Locate the cell with the specified text and output its [X, Y] center coordinate. 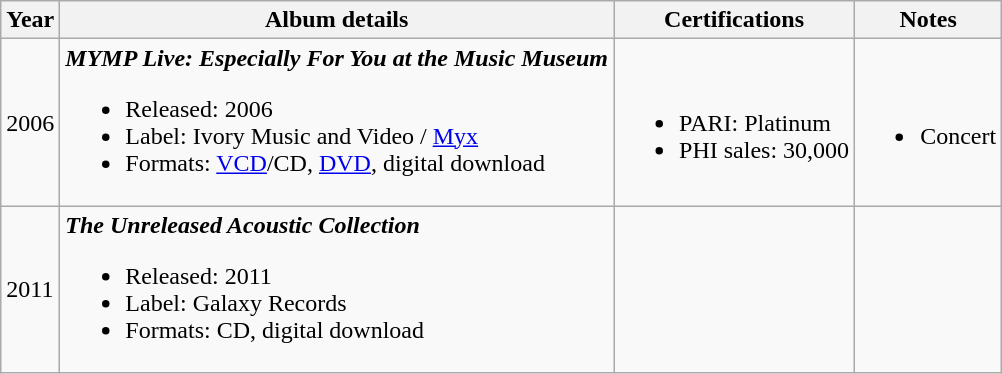
The Unreleased Acoustic CollectionReleased: 2011Label: Galaxy RecordsFormats: CD, digital download [337, 290]
2006 [30, 122]
PARI: PlatinumPHI sales: 30,000 [734, 122]
2011 [30, 290]
Year [30, 20]
MYMP Live: Especially For You at the Music MuseumReleased: 2006Label: Ivory Music and Video / MyxFormats: VCD/CD, DVD, digital download [337, 122]
Certifications [734, 20]
Concert [928, 122]
Album details [337, 20]
Notes [928, 20]
